Determine the (x, y) coordinate at the center of the cell enclosing the given text.  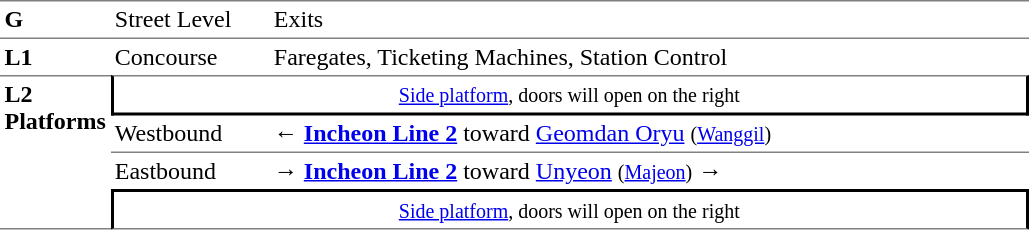
G (55, 20)
L2Platforms (55, 152)
Concourse (190, 57)
→ Incheon Line 2 toward Unyeon (Majeon) → (648, 171)
L1 (55, 57)
Westbound (190, 135)
Street Level (190, 20)
Faregates, Ticketing Machines, Station Control (648, 57)
← Incheon Line 2 toward Geomdan Oryu (Wanggil) (648, 135)
Eastbound (190, 171)
Exits (648, 20)
